Output the (X, Y) coordinate of the center of the cell containing the given text.  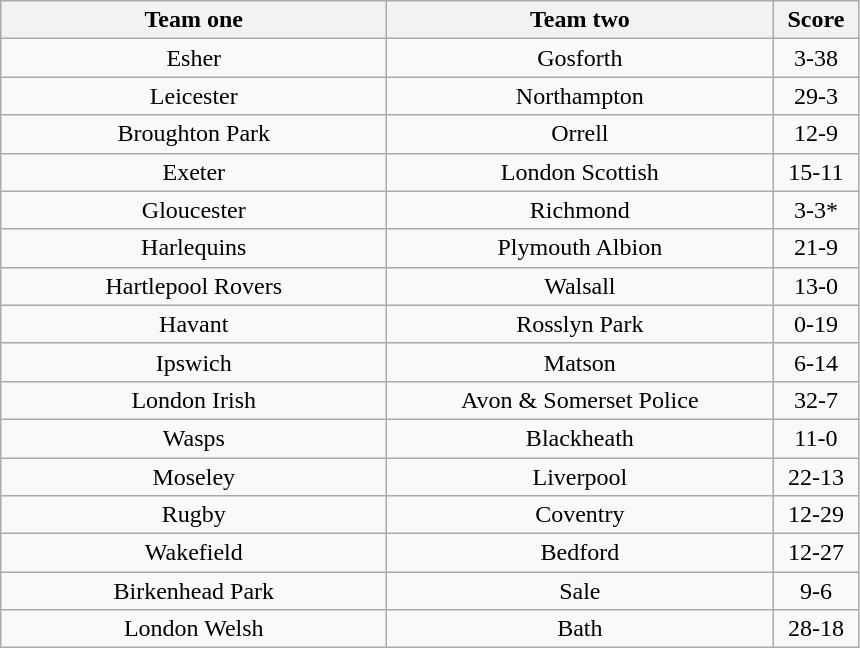
Wakefield (194, 553)
12-27 (816, 553)
Orrell (580, 134)
Coventry (580, 515)
Exeter (194, 172)
Sale (580, 591)
3-38 (816, 58)
Moseley (194, 477)
Plymouth Albion (580, 248)
Northampton (580, 96)
Matson (580, 362)
Bath (580, 629)
Team one (194, 20)
32-7 (816, 400)
3-3* (816, 210)
Score (816, 20)
Gosforth (580, 58)
22-13 (816, 477)
6-14 (816, 362)
9-6 (816, 591)
London Irish (194, 400)
0-19 (816, 324)
Bedford (580, 553)
Rosslyn Park (580, 324)
Wasps (194, 438)
13-0 (816, 286)
28-18 (816, 629)
London Welsh (194, 629)
29-3 (816, 96)
12-9 (816, 134)
Ipswich (194, 362)
21-9 (816, 248)
Harlequins (194, 248)
Esher (194, 58)
Team two (580, 20)
Hartlepool Rovers (194, 286)
Blackheath (580, 438)
Rugby (194, 515)
Gloucester (194, 210)
Havant (194, 324)
London Scottish (580, 172)
15-11 (816, 172)
12-29 (816, 515)
Avon & Somerset Police (580, 400)
Liverpool (580, 477)
Broughton Park (194, 134)
Walsall (580, 286)
Birkenhead Park (194, 591)
Richmond (580, 210)
11-0 (816, 438)
Leicester (194, 96)
